Detect which cell encompasses the target text, then output its (x, y) center coordinate. 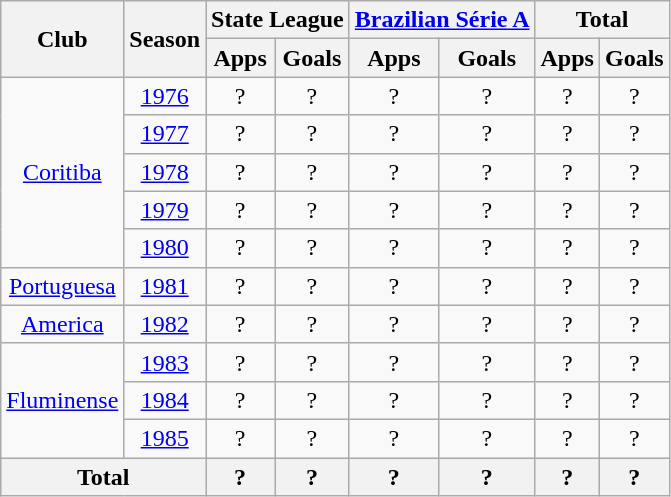
1976 (165, 96)
1984 (165, 400)
Club (62, 39)
1977 (165, 134)
Coritiba (62, 172)
Portuguesa (62, 286)
1982 (165, 324)
1983 (165, 362)
1980 (165, 248)
State League (278, 20)
1981 (165, 286)
1978 (165, 172)
Fluminense (62, 400)
1985 (165, 438)
Brazilian Série A (442, 20)
America (62, 324)
Season (165, 39)
1979 (165, 210)
